Return (x, y) of the center of cell containing provided text 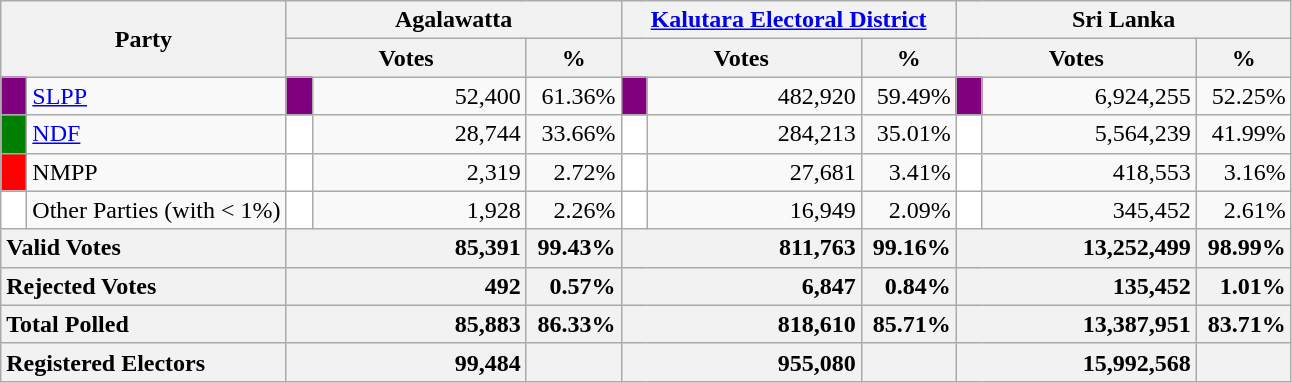
13,252,499 (1076, 248)
Agalawatta (454, 20)
1,928 (419, 210)
33.66% (574, 134)
99.43% (574, 248)
16,949 (754, 210)
Valid Votes (144, 248)
99,484 (406, 362)
1.01% (1244, 286)
Other Parties (with < 1%) (156, 210)
2.26% (574, 210)
61.36% (574, 96)
Party (144, 39)
13,387,951 (1076, 324)
418,553 (1089, 172)
15,992,568 (1076, 362)
818,610 (741, 324)
2.72% (574, 172)
83.71% (1244, 324)
52,400 (419, 96)
99.16% (908, 248)
Registered Electors (144, 362)
NMPP (156, 172)
59.49% (908, 96)
6,847 (741, 286)
Kalutara Electoral District (788, 20)
3.16% (1244, 172)
35.01% (908, 134)
6,924,255 (1089, 96)
27,681 (754, 172)
345,452 (1089, 210)
85,391 (406, 248)
3.41% (908, 172)
0.57% (574, 286)
Total Polled (144, 324)
SLPP (156, 96)
2.09% (908, 210)
85,883 (406, 324)
85.71% (908, 324)
41.99% (1244, 134)
0.84% (908, 286)
284,213 (754, 134)
482,920 (754, 96)
2.61% (1244, 210)
135,452 (1076, 286)
5,564,239 (1089, 134)
955,080 (741, 362)
Sri Lanka (1124, 20)
52.25% (1244, 96)
2,319 (419, 172)
811,763 (741, 248)
98.99% (1244, 248)
28,744 (419, 134)
NDF (156, 134)
492 (406, 286)
86.33% (574, 324)
Rejected Votes (144, 286)
